Determine the (X, Y) coordinate at the center of the cell enclosing the given text.  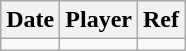
Ref (160, 20)
Date (30, 20)
Player (99, 20)
